Find where the given text appears and provide that cell's center as (x, y) coordinate. 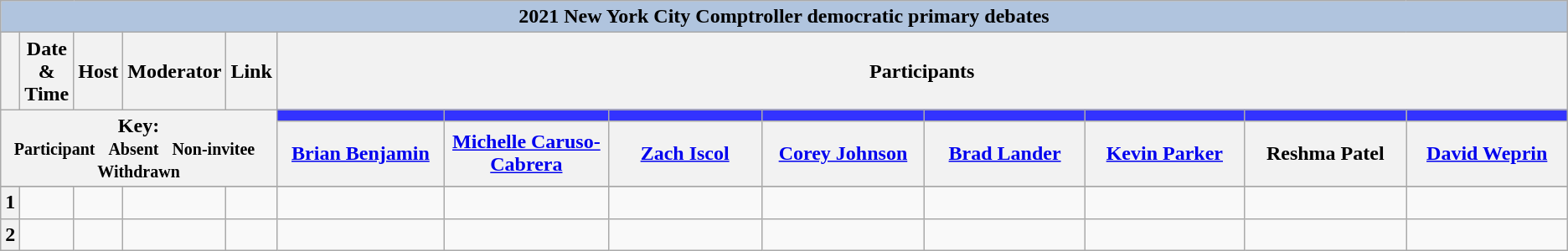
David Weprin (1487, 154)
2021 New York City Comptroller democratic primary debates (784, 17)
Key: Participant Absent Non-invitee Withdrawn (139, 148)
Zach Iscol (685, 154)
2 (10, 234)
Host (99, 71)
Brian Benjamin (360, 154)
Reshma Patel (1325, 154)
Participants (921, 71)
Kevin Parker (1164, 154)
1 (10, 202)
Date & Time (47, 71)
Michelle Caruso-Cabrera (526, 154)
Link (251, 71)
Brad Lander (1005, 154)
Corey Johnson (843, 154)
Moderator (174, 71)
